Provide the [x, y] coordinate of the cell's center where the given text is located.  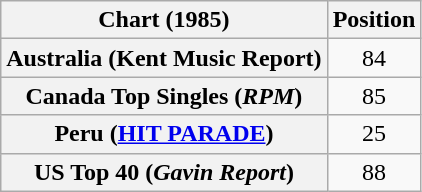
84 [374, 58]
US Top 40 (Gavin Report) [164, 172]
88 [374, 172]
Peru (HIT PARADE) [164, 134]
Australia (Kent Music Report) [164, 58]
Chart (1985) [164, 20]
Position [374, 20]
85 [374, 96]
Canada Top Singles (RPM) [164, 96]
25 [374, 134]
